Return the [X, Y] coordinate for the center point of the cell that contains the specified text.  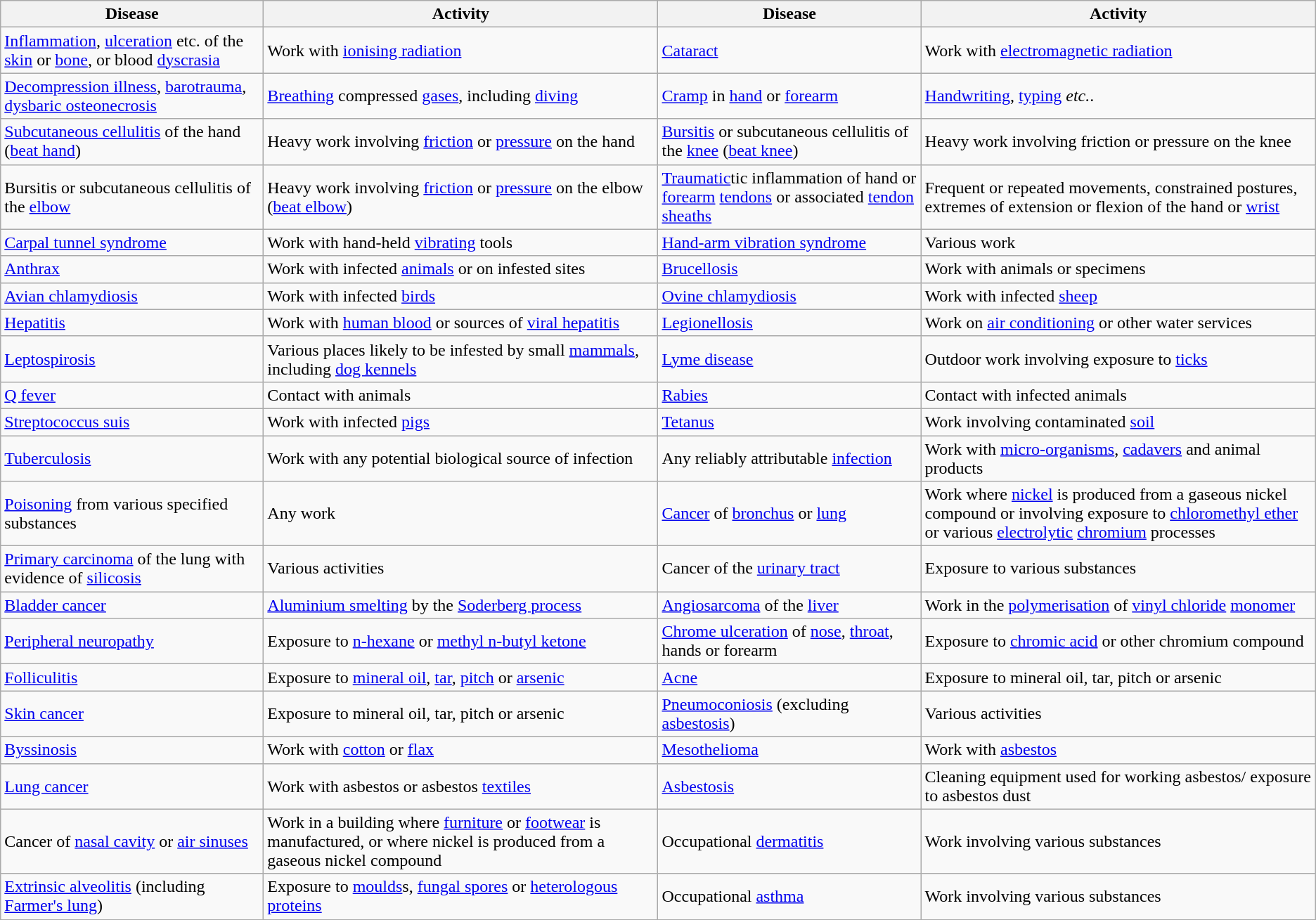
Work with hand-held vibrating tools [461, 242]
Skin cancer [132, 714]
Avian chlamydiosis [132, 296]
Asbestosis [789, 786]
Chrome ulceration of nose, throat, hands or forearm [789, 641]
Work with micro-organisms, cadavers and animal products [1118, 458]
Work with human blood or sources of viral hepatitis [461, 323]
Streptococcus suis [132, 422]
Inflammation, ulceration etc. of the skin or bone, or blood dyscrasia [132, 51]
Occupational asthma [789, 897]
Carpal tunnel syndrome [132, 242]
Work with infected pigs [461, 422]
Breathing compressed gases, including diving [461, 96]
Work with infected sheep [1118, 296]
Heavy work involving friction or pressure on the hand [461, 142]
Contact with infected animals [1118, 395]
Bursitis or subcutaneous cellulitis of the knee (beat knee) [789, 142]
Exposure to n-hexane or methyl n-butyl ketone [461, 641]
Cancer of nasal cavity or air sinuses [132, 841]
Exposure to chromic acid or other chromium compound [1118, 641]
Outdoor work involving exposure to ticks [1118, 358]
Frequent or repeated movements, constrained postures, extremes of extension or flexion of the hand or wrist [1118, 197]
Acne [789, 678]
Hepatitis [132, 323]
Work with infected animals or on infested sites [461, 269]
Folliculitis [132, 678]
Work with electromagnetic radiation [1118, 51]
Bursitis or subcutaneous cellulitis of the elbow [132, 197]
Various work [1118, 242]
Cleaning equipment used for working asbestos/ exposure to asbestos dust [1118, 786]
Work with asbestos [1118, 750]
Handwriting, typing etc.. [1118, 96]
Heavy work involving friction or pressure on the knee [1118, 142]
Cramp in hand or forearm [789, 96]
Work with asbestos or asbestos textiles [461, 786]
Various places likely to be infested by small mammals, including dog kennels [461, 358]
Cancer of the urinary tract [789, 569]
Work in a building where furniture or footwear is manufactured, or where nickel is produced from a gaseous nickel compound [461, 841]
Extrinsic alveolitis (including Farmer's lung) [132, 897]
Peripheral neuropathy [132, 641]
Angiosarcoma of the liver [789, 605]
Contact with animals [461, 395]
Hand-arm vibration syndrome [789, 242]
Heavy work involving friction or pressure on the elbow (beat elbow) [461, 197]
Work with ionising radiation [461, 51]
Ovine chlamydiosis [789, 296]
Work in the polymerisation of vinyl chloride monomer [1118, 605]
Exposure to mouldss, fungal spores or heterologous proteins [461, 897]
Q fever [132, 395]
Tuberculosis [132, 458]
Any reliably attributable infection [789, 458]
Work with any potential biological source of infection [461, 458]
Occupational dermatitis [789, 841]
Legionellosis [789, 323]
Anthrax [132, 269]
Work with cotton or flax [461, 750]
Brucellosis [789, 269]
Poisoning from various specified substances [132, 514]
Any work [461, 514]
Rabies [789, 395]
Aluminium smelting by the Soderberg process [461, 605]
Cataract [789, 51]
Subcutaneous cellulitis of the hand (beat hand) [132, 142]
Byssinosis [132, 750]
Traumatictic inflammation of hand or forearm tendons or associated tendon sheaths [789, 197]
Work with infected birds [461, 296]
Primary carcinoma of the lung with evidence of silicosis [132, 569]
Work with animals or specimens [1118, 269]
Mesothelioma [789, 750]
Tetanus [789, 422]
Lung cancer [132, 786]
Decompression illness, barotrauma, dysbaric osteonecrosis [132, 96]
Cancer of bronchus or lung [789, 514]
Pneumoconiosis (excluding asbestosis) [789, 714]
Lyme disease [789, 358]
Exposure to various substances [1118, 569]
Work involving contaminated soil [1118, 422]
Work where nickel is produced from a gaseous nickel compound or involving exposure to chloromethyl ether or various electrolytic chromium processes [1118, 514]
Leptospirosis [132, 358]
Bladder cancer [132, 605]
Work on air conditioning or other water services [1118, 323]
